From the cell containing the given text, extract its center point as [x, y] coordinate. 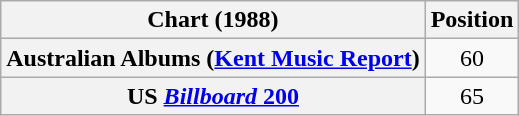
US Billboard 200 [213, 96]
Australian Albums (Kent Music Report) [213, 58]
Position [472, 20]
Chart (1988) [213, 20]
60 [472, 58]
65 [472, 96]
